Return the [X, Y] coordinate for the center point of the cell that contains the specified text.  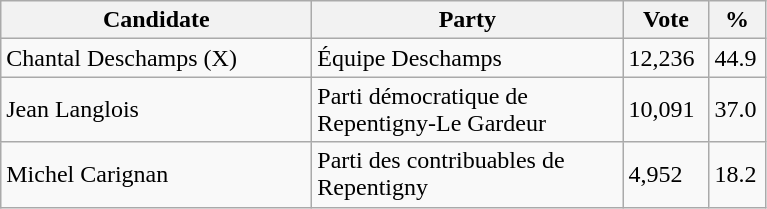
44.9 [737, 58]
% [737, 20]
Vote [666, 20]
4,952 [666, 174]
10,091 [666, 110]
Équipe Deschamps [468, 58]
Candidate [156, 20]
Parti des contribuables de Repentigny [468, 174]
Party [468, 20]
Jean Langlois [156, 110]
Michel Carignan [156, 174]
Parti démocratique de Repentigny-Le Gardeur [468, 110]
18.2 [737, 174]
Chantal Deschamps (X) [156, 58]
37.0 [737, 110]
12,236 [666, 58]
